Return (X, Y) of the center of cell containing provided text 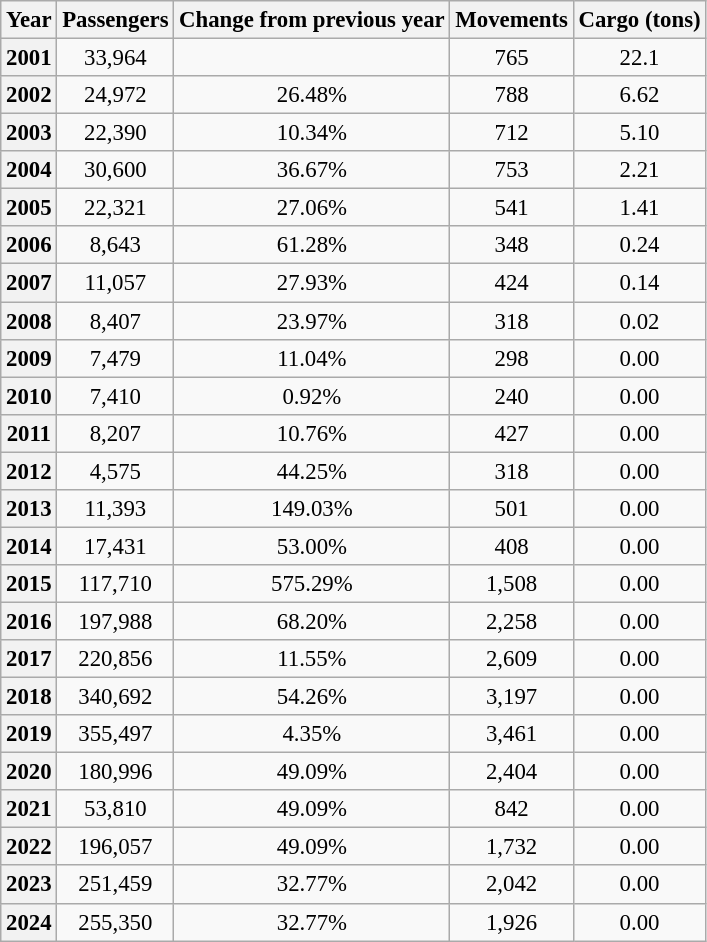
2013 (29, 509)
541 (512, 208)
27.06% (312, 208)
6.62 (640, 95)
117,710 (116, 584)
2023 (29, 885)
2020 (29, 772)
Movements (512, 20)
255,350 (116, 922)
2,609 (512, 659)
355,497 (116, 734)
2010 (29, 396)
0.02 (640, 321)
2,258 (512, 621)
2001 (29, 58)
2,404 (512, 772)
2019 (29, 734)
8,407 (116, 321)
53,810 (116, 809)
24,972 (116, 95)
22,321 (116, 208)
2016 (29, 621)
2012 (29, 471)
196,057 (116, 847)
2008 (29, 321)
33,964 (116, 58)
251,459 (116, 885)
765 (512, 58)
180,996 (116, 772)
2009 (29, 358)
0.24 (640, 245)
2002 (29, 95)
11,057 (116, 283)
2007 (29, 283)
7,410 (116, 396)
788 (512, 95)
2006 (29, 245)
712 (512, 133)
2005 (29, 208)
1,732 (512, 847)
Year (29, 20)
44.25% (312, 471)
61.28% (312, 245)
2014 (29, 546)
53.00% (312, 546)
340,692 (116, 697)
26.48% (312, 95)
2.21 (640, 170)
1,926 (512, 922)
3,461 (512, 734)
0.14 (640, 283)
149.03% (312, 509)
23.97% (312, 321)
2003 (29, 133)
424 (512, 283)
Change from previous year (312, 20)
2022 (29, 847)
240 (512, 396)
427 (512, 433)
17,431 (116, 546)
27.93% (312, 283)
5.10 (640, 133)
1.41 (640, 208)
22,390 (116, 133)
220,856 (116, 659)
2018 (29, 697)
842 (512, 809)
7,479 (116, 358)
2024 (29, 922)
Cargo (tons) (640, 20)
36.67% (312, 170)
298 (512, 358)
575.29% (312, 584)
30,600 (116, 170)
11.04% (312, 358)
22.1 (640, 58)
2017 (29, 659)
10.76% (312, 433)
2011 (29, 433)
4,575 (116, 471)
11,393 (116, 509)
11.55% (312, 659)
8,207 (116, 433)
68.20% (312, 621)
2021 (29, 809)
3,197 (512, 697)
1,508 (512, 584)
408 (512, 546)
0.92% (312, 396)
Passengers (116, 20)
2,042 (512, 885)
2015 (29, 584)
10.34% (312, 133)
2004 (29, 170)
4.35% (312, 734)
197,988 (116, 621)
8,643 (116, 245)
54.26% (312, 697)
501 (512, 509)
753 (512, 170)
348 (512, 245)
